Scan for the cell matching the given text and deliver its (X, Y) coordinate at center. 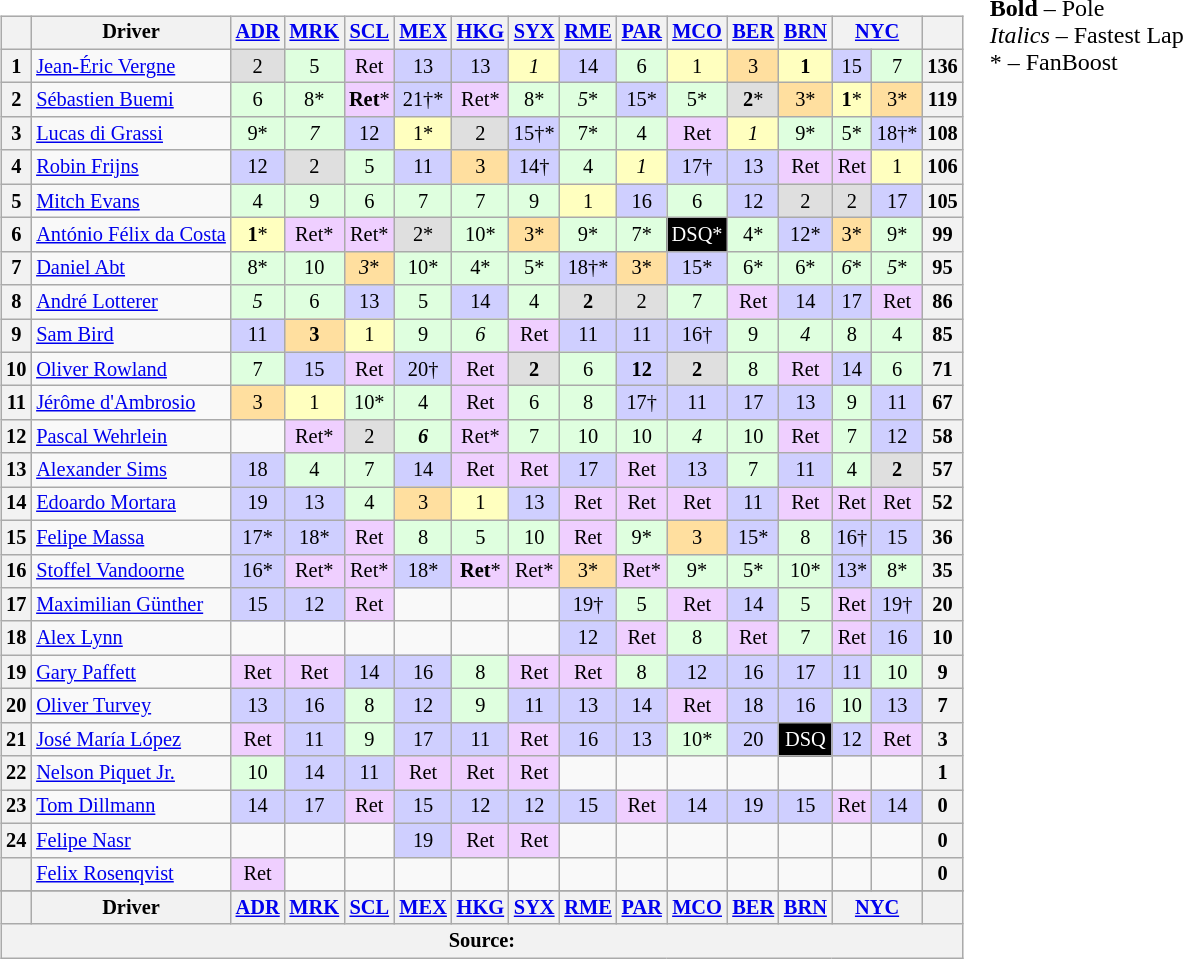
16* (258, 571)
17* (258, 537)
21 (16, 739)
Robin Frijns (130, 167)
22 (16, 773)
136 (942, 66)
Mitch Evans (130, 201)
119 (942, 100)
57 (942, 470)
99 (942, 235)
Stoffel Vandoorne (130, 571)
Source: (482, 941)
35 (942, 571)
Sébastien Buemi (130, 100)
52 (942, 504)
105 (942, 201)
71 (942, 369)
Pascal Wehrlein (130, 437)
106 (942, 167)
Maximilian Günther (130, 605)
Felix Rosenqvist (130, 874)
85 (942, 336)
Daniel Abt (130, 268)
Jérôme d'Ambrosio (130, 403)
24 (16, 840)
108 (942, 134)
14† (534, 167)
Lucas di Grassi (130, 134)
André Lotterer (130, 302)
15†* (534, 134)
21†* (422, 100)
DSQ (806, 739)
23 (16, 807)
Alexander Sims (130, 470)
Sam Bird (130, 336)
António Félix da Costa (130, 235)
86 (942, 302)
13* (852, 571)
Oliver Rowland (130, 369)
Tom Dillmann (130, 807)
95 (942, 268)
José María López (130, 739)
12* (806, 235)
Alex Lynn (130, 638)
Nelson Piquet Jr. (130, 773)
Felipe Massa (130, 537)
20† (422, 369)
58 (942, 437)
67 (942, 403)
36 (942, 537)
Edoardo Mortara (130, 504)
DSQ* (698, 235)
Jean-Éric Vergne (130, 66)
Felipe Nasr (130, 840)
Gary Paffett (130, 672)
Oliver Turvey (130, 706)
